Search for the cell housing the specified text and yield its (x, y) center coordinate. 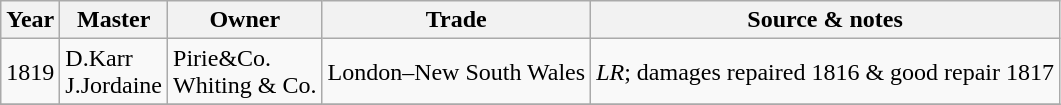
Trade (456, 20)
Source & notes (826, 20)
Owner (245, 20)
LR; damages repaired 1816 & good repair 1817 (826, 72)
London–New South Wales (456, 72)
1819 (30, 72)
Year (30, 20)
Pirie&Co.Whiting & Co. (245, 72)
D.KarrJ.Jordaine (114, 72)
Master (114, 20)
